Return the [X, Y] coordinate for the center point of the cell that contains the specified text.  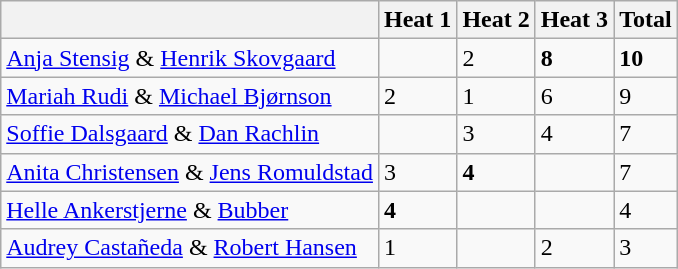
Heat 2 [496, 20]
Heat 1 [417, 20]
8 [574, 58]
Total [646, 20]
6 [574, 96]
Helle Ankerstjerne & Bubber [190, 210]
10 [646, 58]
Heat 3 [574, 20]
Anja Stensig & Henrik Skovgaard [190, 58]
Anita Christensen & Jens Romuldstad [190, 172]
Mariah Rudi & Michael Bjørnson [190, 96]
Soffie Dalsgaard & Dan Rachlin [190, 134]
9 [646, 96]
Audrey Castañeda & Robert Hansen [190, 248]
